Capture the cell that displays the provided text and extract its [X, Y] central coordinate. 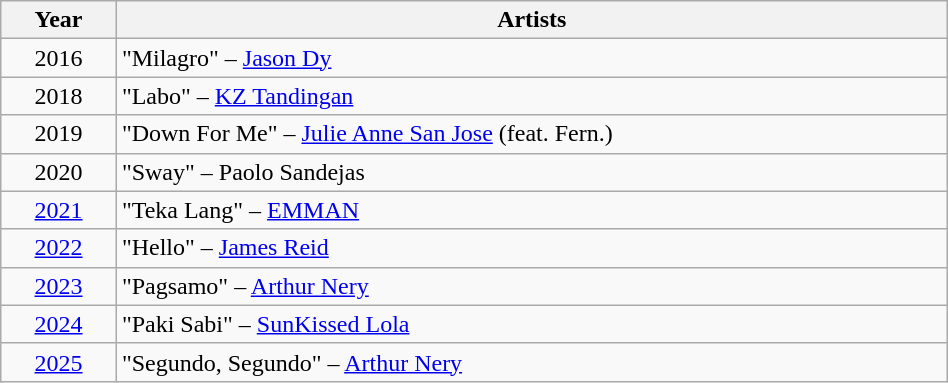
"Labo" – KZ Tandingan [532, 96]
"Paki Sabi" – SunKissed Lola [532, 324]
2019 [59, 134]
"Down For Me" – Julie Anne San Jose (feat. Fern.) [532, 134]
"Segundo, Segundo" – Arthur Nery [532, 362]
2023 [59, 286]
2021 [59, 210]
2022 [59, 248]
2024 [59, 324]
"Sway" – Paolo Sandejas [532, 172]
Artists [532, 20]
2018 [59, 96]
"Teka Lang" – EMMAN [532, 210]
"Milagro" – Jason Dy [532, 58]
2025 [59, 362]
"Pagsamo" – Arthur Nery [532, 286]
2016 [59, 58]
Year [59, 20]
"Hello" – James Reid [532, 248]
2020 [59, 172]
